Find where the given text appears and provide that cell's center as (x, y) coordinate. 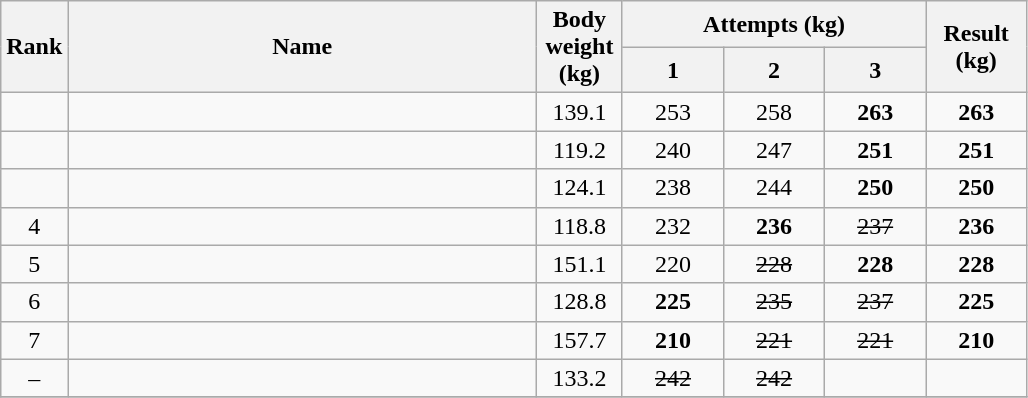
Result (kg) (976, 47)
6 (34, 302)
– (34, 378)
253 (672, 112)
124.1 (579, 188)
118.8 (579, 226)
Name (302, 47)
235 (774, 302)
238 (672, 188)
119.2 (579, 150)
5 (34, 264)
128.8 (579, 302)
7 (34, 340)
1 (672, 70)
240 (672, 150)
247 (774, 150)
4 (34, 226)
151.1 (579, 264)
2 (774, 70)
258 (774, 112)
139.1 (579, 112)
244 (774, 188)
Rank (34, 47)
133.2 (579, 378)
Attempts (kg) (774, 24)
232 (672, 226)
Body weight (kg) (579, 47)
157.7 (579, 340)
3 (876, 70)
220 (672, 264)
